Detect which cell encompasses the target text, then output its (x, y) center coordinate. 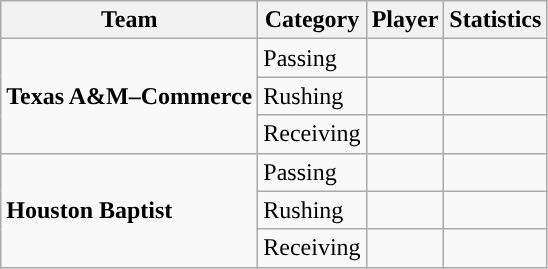
Houston Baptist (130, 210)
Statistics (496, 20)
Team (130, 20)
Player (405, 20)
Category (312, 20)
Texas A&M–Commerce (130, 96)
